Output the (X, Y) coordinate of the center of the cell containing the given text.  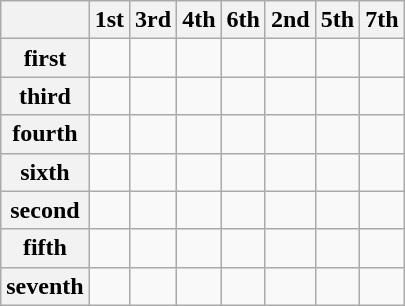
3rd (154, 20)
2nd (290, 20)
third (45, 96)
fourth (45, 134)
7th (382, 20)
6th (243, 20)
first (45, 58)
4th (199, 20)
sixth (45, 172)
second (45, 210)
fifth (45, 248)
5th (337, 20)
1st (109, 20)
seventh (45, 286)
